Locate the cell with the specified text and output its (x, y) center coordinate. 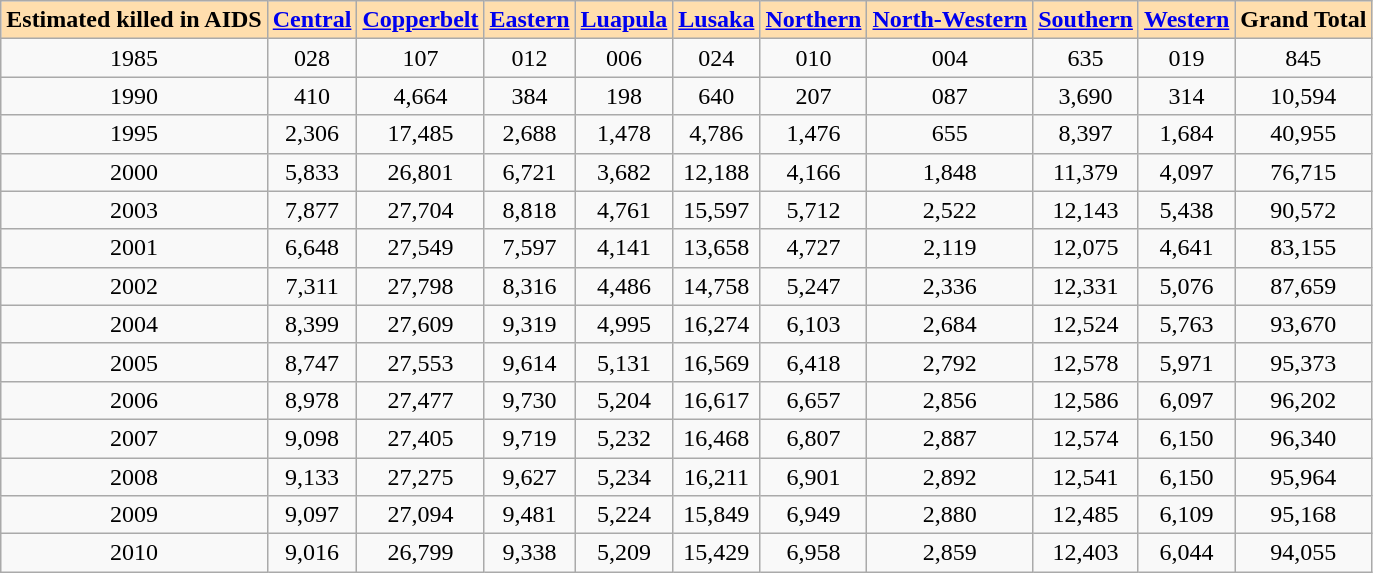
004 (950, 58)
024 (716, 58)
655 (950, 134)
4,664 (420, 96)
15,429 (716, 553)
Central (312, 20)
5,971 (1186, 362)
2,892 (950, 477)
3,690 (1086, 96)
5,204 (624, 400)
2,119 (950, 248)
9,614 (530, 362)
4,761 (624, 210)
6,044 (1186, 553)
North-Western (950, 20)
27,553 (420, 362)
40,955 (1304, 134)
9,730 (530, 400)
5,131 (624, 362)
13,658 (716, 248)
7,597 (530, 248)
2004 (134, 324)
2,792 (950, 362)
83,155 (1304, 248)
27,405 (420, 438)
12,574 (1086, 438)
12,075 (1086, 248)
028 (312, 58)
4,141 (624, 248)
5,209 (624, 553)
Copperbelt (420, 20)
12,188 (716, 172)
107 (420, 58)
16,468 (716, 438)
94,055 (1304, 553)
12,541 (1086, 477)
8,399 (312, 324)
2,306 (312, 134)
12,578 (1086, 362)
1995 (134, 134)
207 (814, 96)
2,522 (950, 210)
12,331 (1086, 286)
9,097 (312, 515)
2008 (134, 477)
9,627 (530, 477)
087 (950, 96)
2,684 (950, 324)
5,232 (624, 438)
14,758 (716, 286)
010 (814, 58)
7,311 (312, 286)
9,319 (530, 324)
Eastern (530, 20)
2,880 (950, 515)
Lusaka (716, 20)
2001 (134, 248)
5,833 (312, 172)
4,166 (814, 172)
2,856 (950, 400)
16,617 (716, 400)
2006 (134, 400)
26,799 (420, 553)
2003 (134, 210)
27,798 (420, 286)
3,682 (624, 172)
8,818 (530, 210)
6,418 (814, 362)
15,597 (716, 210)
12,524 (1086, 324)
8,978 (312, 400)
7,877 (312, 210)
4,641 (1186, 248)
2,859 (950, 553)
6,807 (814, 438)
26,801 (420, 172)
8,747 (312, 362)
90,572 (1304, 210)
019 (1186, 58)
2010 (134, 553)
006 (624, 58)
27,275 (420, 477)
6,103 (814, 324)
95,373 (1304, 362)
1,684 (1186, 134)
5,234 (624, 477)
9,016 (312, 553)
2005 (134, 362)
2002 (134, 286)
9,719 (530, 438)
2000 (134, 172)
96,202 (1304, 400)
16,211 (716, 477)
2,688 (530, 134)
12,403 (1086, 553)
Western (1186, 20)
17,485 (420, 134)
6,097 (1186, 400)
384 (530, 96)
5,224 (624, 515)
27,549 (420, 248)
2009 (134, 515)
27,094 (420, 515)
6,657 (814, 400)
2,336 (950, 286)
5,076 (1186, 286)
6,958 (814, 553)
6,721 (530, 172)
16,274 (716, 324)
27,477 (420, 400)
4,786 (716, 134)
9,481 (530, 515)
8,316 (530, 286)
Grand Total (1304, 20)
4,486 (624, 286)
Southern (1086, 20)
12,485 (1086, 515)
9,098 (312, 438)
9,338 (530, 553)
6,949 (814, 515)
4,995 (624, 324)
1990 (134, 96)
845 (1304, 58)
5,763 (1186, 324)
27,704 (420, 210)
27,609 (420, 324)
96,340 (1304, 438)
012 (530, 58)
2,887 (950, 438)
12,586 (1086, 400)
1,476 (814, 134)
2007 (134, 438)
10,594 (1304, 96)
1985 (134, 58)
87,659 (1304, 286)
6,648 (312, 248)
635 (1086, 58)
410 (312, 96)
Estimated killed in AIDS (134, 20)
6,901 (814, 477)
4,097 (1186, 172)
76,715 (1304, 172)
8,397 (1086, 134)
12,143 (1086, 210)
Northern (814, 20)
11,379 (1086, 172)
1,478 (624, 134)
95,964 (1304, 477)
4,727 (814, 248)
15,849 (716, 515)
16,569 (716, 362)
6,109 (1186, 515)
5,438 (1186, 210)
198 (624, 96)
Luapula (624, 20)
314 (1186, 96)
5,247 (814, 286)
95,168 (1304, 515)
9,133 (312, 477)
93,670 (1304, 324)
5,712 (814, 210)
1,848 (950, 172)
640 (716, 96)
